Pinpoint the cell where the given text exists, returning its (x, y) midpoint coordinate. 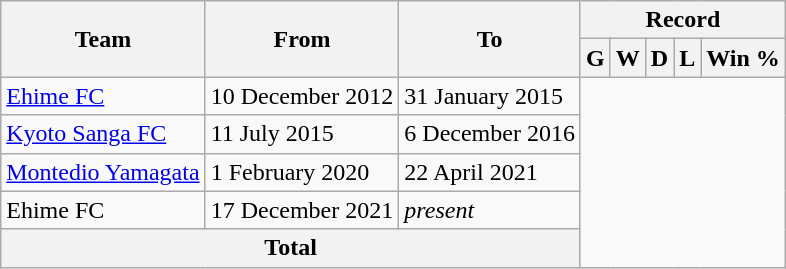
G (595, 58)
W (628, 58)
From (302, 39)
17 December 2021 (302, 210)
11 July 2015 (302, 134)
31 January 2015 (490, 96)
1 February 2020 (302, 172)
10 December 2012 (302, 96)
22 April 2021 (490, 172)
Montedio Yamagata (103, 172)
To (490, 39)
Total (291, 248)
present (490, 210)
Win % (744, 58)
Kyoto Sanga FC (103, 134)
D (659, 58)
6 December 2016 (490, 134)
Team (103, 39)
Record (682, 20)
L (688, 58)
